Identify which cell holds the provided text, then report its (X, Y) central coordinate. 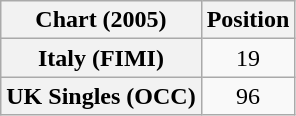
Chart (2005) (101, 20)
Italy (FIMI) (101, 58)
Position (248, 20)
96 (248, 96)
UK Singles (OCC) (101, 96)
19 (248, 58)
